Find where the given text appears and provide that cell's center as (x, y) coordinate. 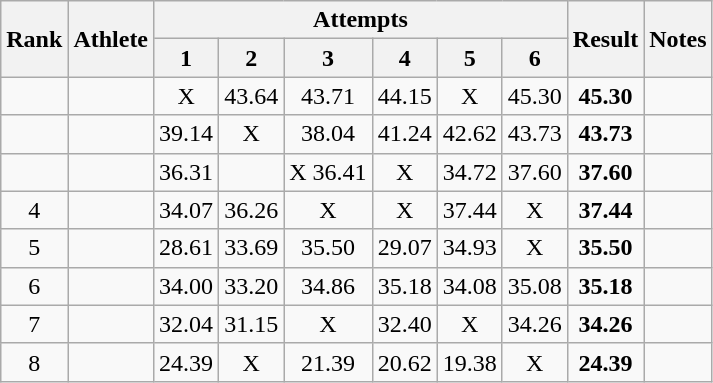
33.20 (252, 286)
36.31 (186, 172)
35.08 (534, 286)
43.71 (328, 96)
44.15 (404, 96)
7 (34, 324)
28.61 (186, 248)
Result (605, 39)
Attempts (361, 20)
2 (252, 58)
34.07 (186, 210)
1 (186, 58)
19.38 (470, 362)
31.15 (252, 324)
41.24 (404, 134)
34.86 (328, 286)
3 (328, 58)
32.40 (404, 324)
29.07 (404, 248)
42.62 (470, 134)
39.14 (186, 134)
38.04 (328, 134)
43.64 (252, 96)
Athlete (111, 39)
20.62 (404, 362)
32.04 (186, 324)
33.69 (252, 248)
8 (34, 362)
34.08 (470, 286)
36.26 (252, 210)
34.93 (470, 248)
34.72 (470, 172)
21.39 (328, 362)
Notes (678, 39)
Rank (34, 39)
34.00 (186, 286)
X 36.41 (328, 172)
